Search for the cell housing the specified text and yield its [x, y] center coordinate. 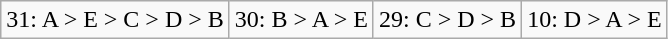
10: D > A > E [594, 20]
30: B > A > E [301, 20]
31: A > E > C > D > B [116, 20]
29: C > D > B [447, 20]
